Provide the (X, Y) coordinate of the cell's center where the given text is located.  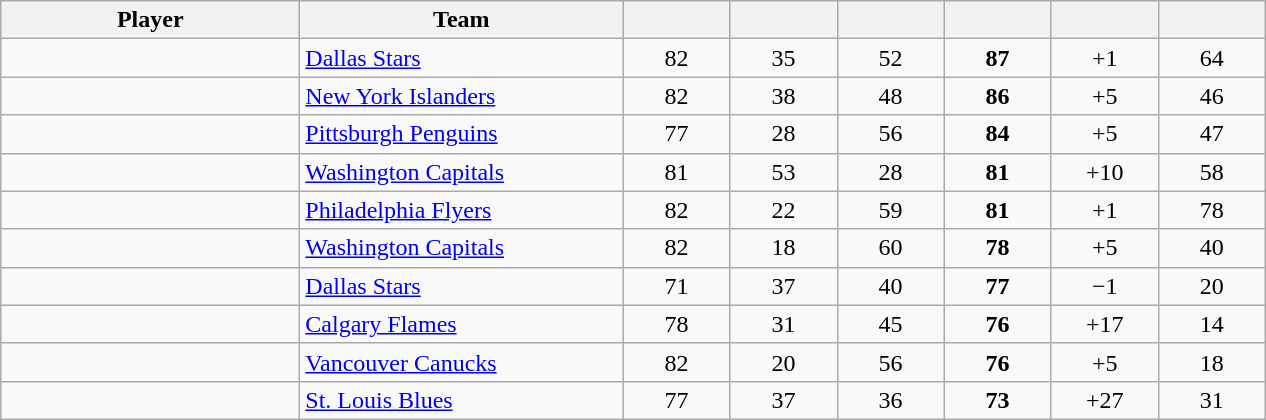
+10 (1104, 172)
New York Islanders (462, 96)
Calgary Flames (462, 324)
Team (462, 20)
46 (1212, 96)
35 (784, 58)
Vancouver Canucks (462, 362)
86 (998, 96)
45 (890, 324)
−1 (1104, 286)
53 (784, 172)
38 (784, 96)
47 (1212, 134)
84 (998, 134)
60 (890, 248)
48 (890, 96)
Player (150, 20)
+27 (1104, 400)
St. Louis Blues (462, 400)
52 (890, 58)
71 (676, 286)
64 (1212, 58)
59 (890, 210)
36 (890, 400)
Philadelphia Flyers (462, 210)
22 (784, 210)
Pittsburgh Penguins (462, 134)
+17 (1104, 324)
58 (1212, 172)
87 (998, 58)
73 (998, 400)
14 (1212, 324)
